Capture the cell that displays the provided text and extract its (x, y) central coordinate. 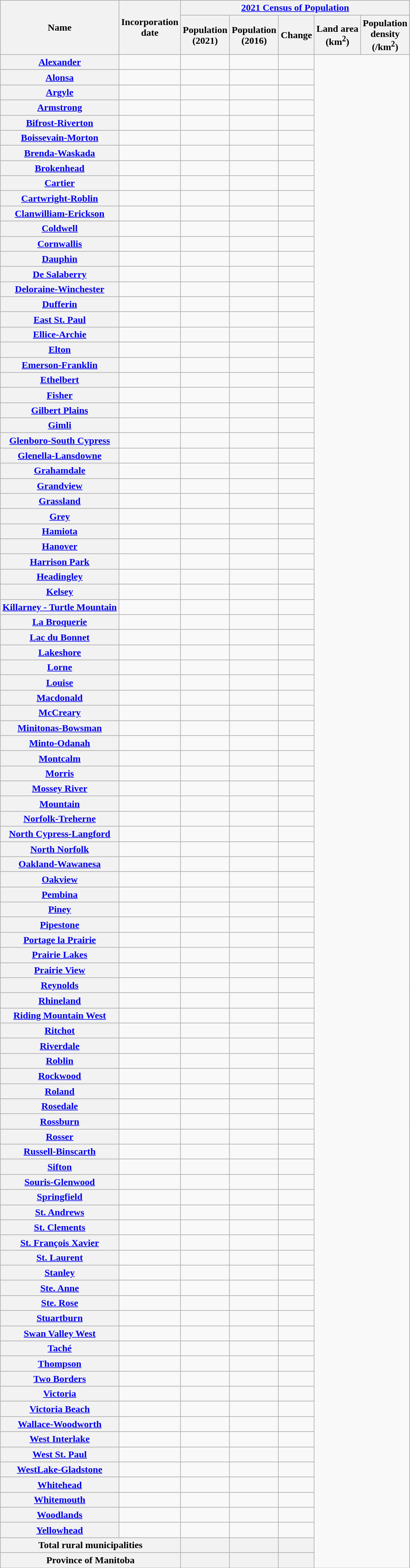
Rossburn (60, 1122)
Russell-Binscarth (60, 1152)
Glenella-Lansdowne (60, 456)
Roland (60, 1091)
Killarney - Turtle Mountain (60, 607)
St. Andrews (60, 1212)
Grey (60, 516)
Change (296, 35)
Kelsey (60, 592)
Clanwilliam-Erickson (60, 213)
Minto-Odanah (60, 743)
Whitemouth (60, 1500)
East St. Paul (60, 319)
Norfolk-Treherne (60, 819)
De Salaberry (60, 274)
Hamiota (60, 531)
West St. Paul (60, 1454)
Populationdensity(/km2) (385, 35)
Ste. Rose (60, 1303)
Riding Mountain West (60, 1015)
Roblin (60, 1061)
Ritchot (60, 1030)
Argyle (60, 92)
Victoria Beach (60, 1409)
Swan Valley West (60, 1333)
Victoria (60, 1394)
Coldwell (60, 229)
Stuartburn (60, 1318)
WestLake-Gladstone (60, 1469)
Prairie View (60, 970)
Piney (60, 910)
West Interlake (60, 1439)
Cartier (60, 183)
Name (60, 28)
Louise (60, 683)
Brokenhead (60, 168)
Morris (60, 773)
Ethelbert (60, 380)
Whitehead (60, 1485)
Dauphin (60, 259)
Mountain (60, 803)
Woodlands (60, 1515)
Souris-Glenwood (60, 1182)
Thompson (60, 1364)
Yellowhead (60, 1530)
Riverdale (60, 1046)
Dufferin (60, 304)
Elton (60, 350)
St. Laurent (60, 1258)
Grahamdale (60, 471)
Lakeshore (60, 652)
Minitonas-Bowsman (60, 728)
Rockwood (60, 1076)
Stanley (60, 1273)
Headingley (60, 576)
Province of Manitoba (91, 1560)
Taché (60, 1349)
La Broquerie (60, 622)
Alonsa (60, 77)
Rosser (60, 1137)
St. François Xavier (60, 1242)
Lorne (60, 668)
Lac du Bonnet (60, 637)
Gilbert Plains (60, 410)
Two Borders (60, 1379)
Land area(km2) (337, 35)
Prairie Lakes (60, 955)
Grandview (60, 486)
Ste. Anne (60, 1288)
Fisher (60, 395)
Wallace-Woodworth (60, 1424)
Sifton (60, 1167)
Pembina (60, 895)
Pipestone (60, 925)
McCreary (60, 713)
Alexander (60, 62)
North Norfolk (60, 849)
Emerson-Franklin (60, 365)
Population(2016) (254, 35)
Total rural municipalities (91, 1545)
Oakview (60, 879)
Rhineland (60, 1000)
St. Clements (60, 1227)
Rosedale (60, 1106)
Brenda-Waskada (60, 153)
Deloraine-Winchester (60, 289)
Macdonald (60, 698)
Bifrost-Riverton (60, 123)
Springfield (60, 1197)
Ellice-Archie (60, 334)
Harrison Park (60, 561)
Gimli (60, 425)
North Cypress-Langford (60, 834)
Mossey River (60, 788)
Cornwallis (60, 244)
Incorporationdate (150, 28)
Boissevain-Morton (60, 138)
Hanover (60, 546)
Grassland (60, 501)
Cartwright-Roblin (60, 198)
Reynolds (60, 985)
Population(2021) (205, 35)
Glenboro-South Cypress (60, 441)
Montcalm (60, 758)
Armstrong (60, 108)
Oakland-Wawanesa (60, 864)
2021 Census of Population (295, 8)
Portage la Prairie (60, 940)
